Output the (X, Y) coordinate of the center of the cell containing the given text.  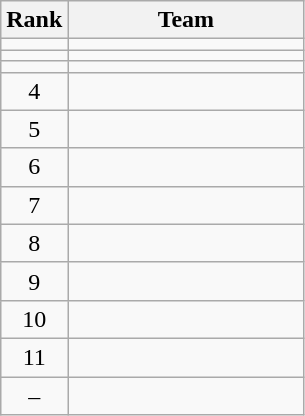
11 (34, 357)
8 (34, 243)
10 (34, 319)
Rank (34, 20)
Team (186, 20)
– (34, 395)
5 (34, 129)
4 (34, 91)
9 (34, 281)
7 (34, 205)
6 (34, 167)
